Return the [X, Y] coordinate for the center point of the cell that contains the specified text.  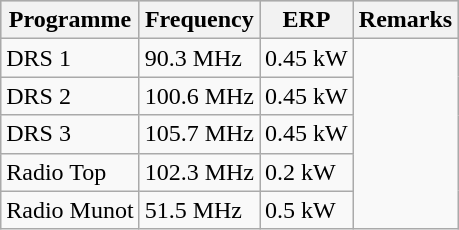
Radio Munot [70, 210]
0.5 kW [307, 210]
DRS 1 [70, 58]
Programme [70, 20]
ERP [307, 20]
Radio Top [70, 172]
51.5 MHz [199, 210]
102.3 MHz [199, 172]
100.6 MHz [199, 96]
0.2 kW [307, 172]
DRS 2 [70, 96]
90.3 MHz [199, 58]
Frequency [199, 20]
Remarks [405, 20]
DRS 3 [70, 134]
105.7 MHz [199, 134]
